From the cell containing the given text, extract its center point as (x, y) coordinate. 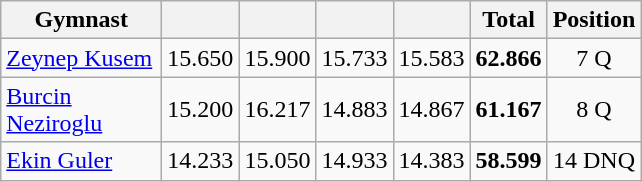
15.583 (432, 58)
14.233 (200, 161)
15.050 (278, 161)
Zeynep Kusem (82, 58)
15.650 (200, 58)
14.867 (432, 110)
61.167 (508, 110)
14.383 (432, 161)
14.883 (354, 110)
Burcin Neziroglu (82, 110)
58.599 (508, 161)
62.866 (508, 58)
14.933 (354, 161)
15.733 (354, 58)
15.900 (278, 58)
Gymnast (82, 20)
15.200 (200, 110)
Ekin Guler (82, 161)
Position (594, 20)
Total (508, 20)
14 DNQ (594, 161)
7 Q (594, 58)
16.217 (278, 110)
8 Q (594, 110)
